Locate the cell with the specified text and output its [x, y] center coordinate. 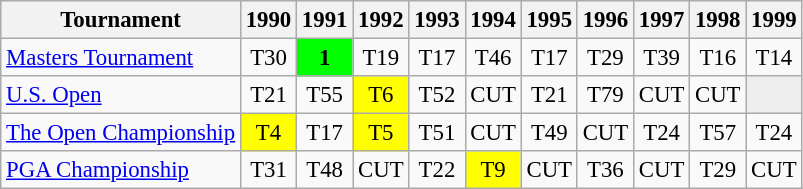
T49 [549, 133]
T4 [268, 133]
T51 [437, 133]
T79 [605, 95]
PGA Championship [121, 170]
T14 [774, 58]
1997 [661, 20]
1996 [605, 20]
T48 [325, 170]
T52 [437, 95]
T9 [493, 170]
T5 [381, 133]
T57 [718, 133]
T55 [325, 95]
Tournament [121, 20]
1999 [774, 20]
Masters Tournament [121, 58]
T22 [437, 170]
T46 [493, 58]
1990 [268, 20]
T31 [268, 170]
T19 [381, 58]
T6 [381, 95]
1998 [718, 20]
1994 [493, 20]
T39 [661, 58]
U.S. Open [121, 95]
T36 [605, 170]
1993 [437, 20]
1991 [325, 20]
The Open Championship [121, 133]
1 [325, 58]
T16 [718, 58]
1992 [381, 20]
1995 [549, 20]
T30 [268, 58]
